Pinpoint the cell where the given text exists, returning its [X, Y] midpoint coordinate. 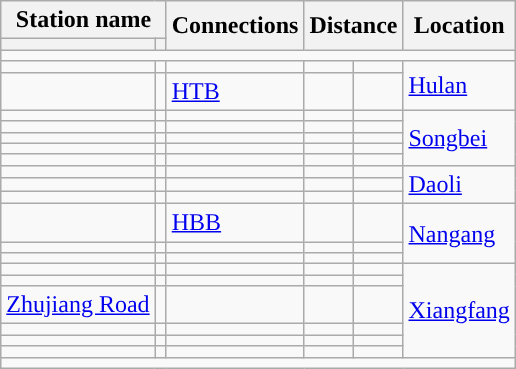
Daoli [459, 184]
Connections [235, 26]
Hulan [459, 86]
Location [459, 26]
Zhujiang Road [78, 305]
Songbei [459, 138]
Distance [354, 26]
Station name [84, 20]
HTB [235, 91]
HBB [235, 222]
Xiangfang [459, 310]
Nangang [459, 233]
